Find where the given text appears and provide that cell's center as [x, y] coordinate. 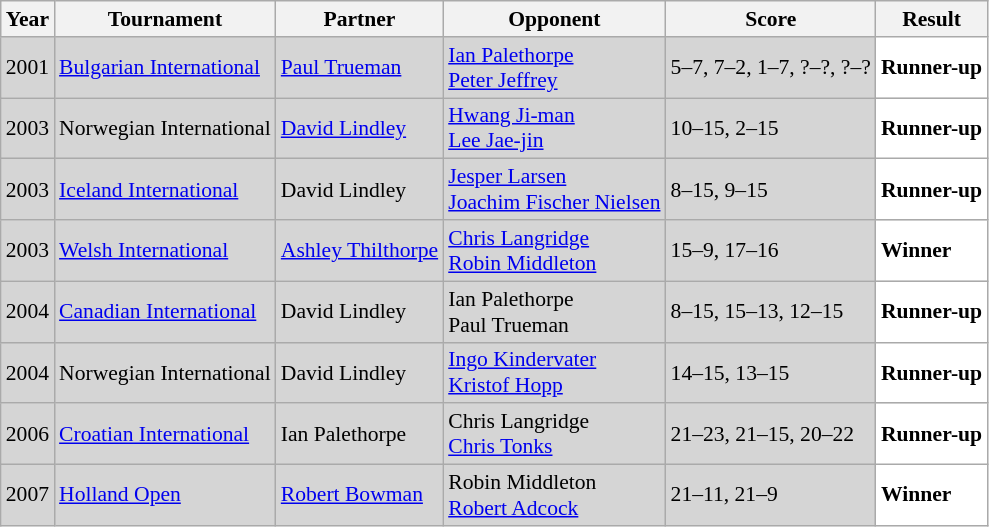
Ian Palethorpe Paul Trueman [554, 312]
Ashley Thilthorpe [360, 250]
Holland Open [165, 496]
2007 [28, 496]
Year [28, 19]
Ian Palethorpe [360, 434]
21–11, 21–9 [771, 496]
Croatian International [165, 434]
Chris Langridge Chris Tonks [554, 434]
Welsh International [165, 250]
Ian Palethorpe Peter Jeffrey [554, 68]
Tournament [165, 19]
14–15, 13–15 [771, 372]
Result [932, 19]
Robert Bowman [360, 496]
5–7, 7–2, 1–7, ?–?, ?–? [771, 68]
Paul Trueman [360, 68]
21–23, 21–15, 20–22 [771, 434]
8–15, 9–15 [771, 190]
Bulgarian International [165, 68]
Partner [360, 19]
Ingo Kindervater Kristof Hopp [554, 372]
Hwang Ji-man Lee Jae-jin [554, 128]
Score [771, 19]
Jesper Larsen Joachim Fischer Nielsen [554, 190]
Opponent [554, 19]
Robin Middleton Robert Adcock [554, 496]
2006 [28, 434]
10–15, 2–15 [771, 128]
Iceland International [165, 190]
2001 [28, 68]
8–15, 15–13, 12–15 [771, 312]
15–9, 17–16 [771, 250]
Canadian International [165, 312]
Chris Langridge Robin Middleton [554, 250]
